Identify which cell holds the provided text, then report its (X, Y) central coordinate. 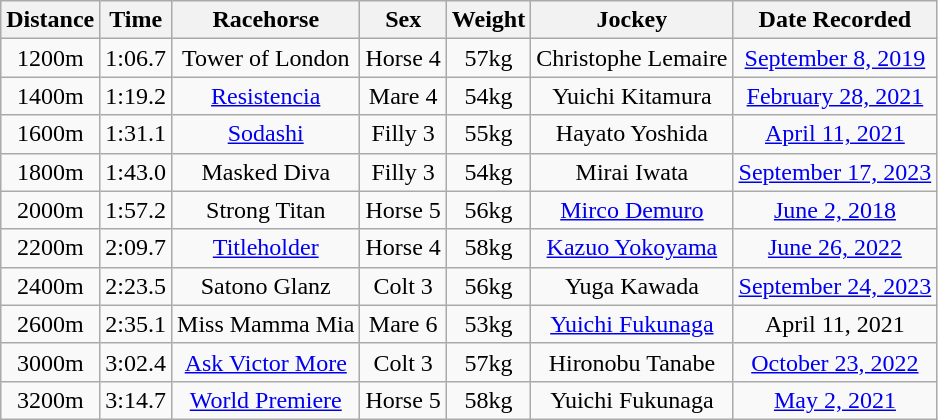
53kg (488, 324)
1400m (50, 96)
Resistencia (266, 96)
2600m (50, 324)
1:06.7 (136, 58)
2:09.7 (136, 248)
Yuga Kawada (632, 286)
Kazuo Yokoyama (632, 248)
1:19.2 (136, 96)
3000m (50, 362)
1800m (50, 172)
October 23, 2022 (835, 362)
2400m (50, 286)
Mare 6 (403, 324)
Sex (403, 20)
Masked Diva (266, 172)
Hayato Yoshida (632, 134)
55kg (488, 134)
3:14.7 (136, 400)
May 2, 2021 (835, 400)
2200m (50, 248)
Satono Glanz (266, 286)
September 8, 2019 (835, 58)
World Premiere (266, 400)
2000m (50, 210)
3:02.4 (136, 362)
Mirco Demuro (632, 210)
1:31.1 (136, 134)
June 2, 2018 (835, 210)
Time (136, 20)
Miss Mamma Mia (266, 324)
Sodashi (266, 134)
3200m (50, 400)
1:57.2 (136, 210)
June 26, 2022 (835, 248)
September 17, 2023 (835, 172)
Strong Titan (266, 210)
Racehorse (266, 20)
Date Recorded (835, 20)
February 28, 2021 (835, 96)
Titleholder (266, 248)
Weight (488, 20)
2:35.1 (136, 324)
2:23.5 (136, 286)
Ask Victor More (266, 362)
Christophe Lemaire (632, 58)
September 24, 2023 (835, 286)
Hironobu Tanabe (632, 362)
Mirai Iwata (632, 172)
1:43.0 (136, 172)
1600m (50, 134)
Yuichi Kitamura (632, 96)
1200m (50, 58)
Distance (50, 20)
Jockey (632, 20)
Tower of London (266, 58)
Mare 4 (403, 96)
